For the text-containing cell, return its midpoint in (x, y) coordinate format. 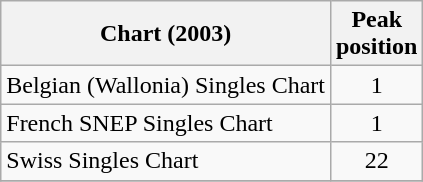
Chart (2003) (166, 34)
Swiss Singles Chart (166, 161)
French SNEP Singles Chart (166, 123)
Belgian (Wallonia) Singles Chart (166, 85)
Peakposition (376, 34)
22 (376, 161)
